Determine the (X, Y) coordinate at the center of the cell enclosing the given text.  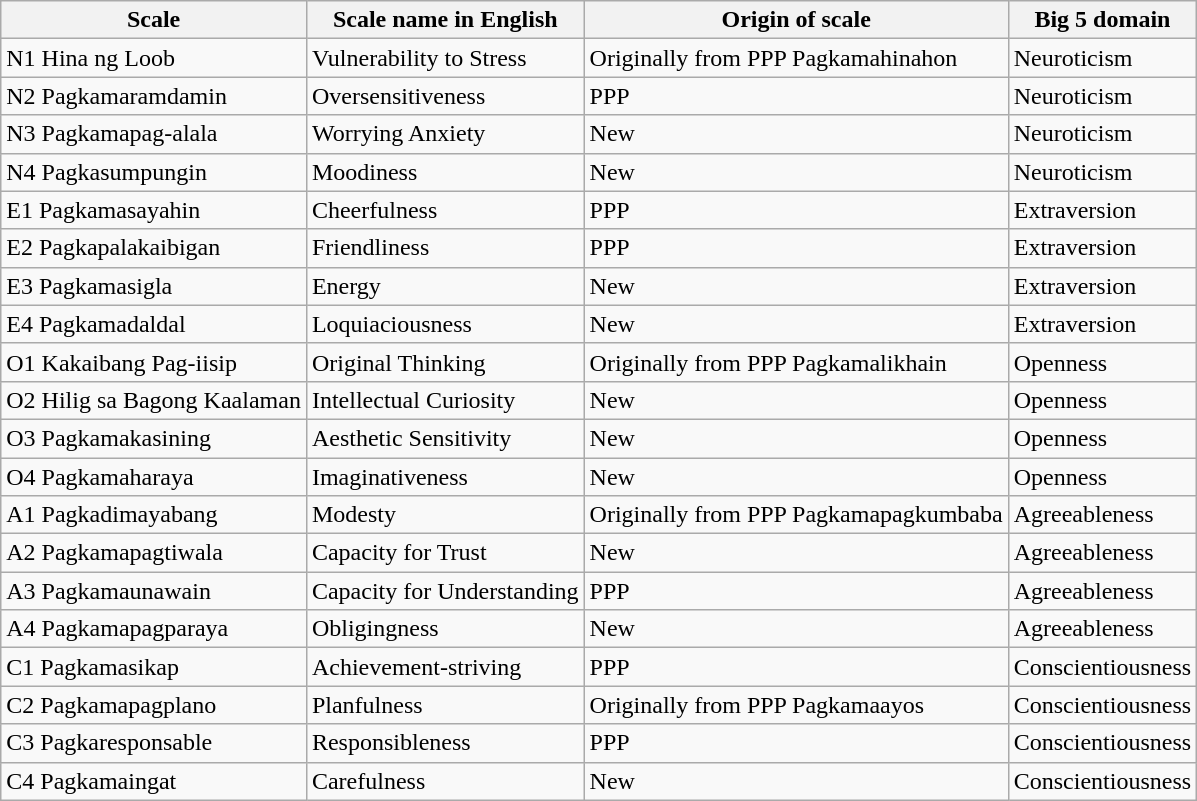
C1 Pagkamasikap (154, 667)
Imaginativeness (445, 477)
A4 Pagkamapagparaya (154, 629)
Scale name in English (445, 20)
C3 Pagkaresponsable (154, 743)
O1 Kakaibang Pag-iisip (154, 362)
N3 Pagkamapag-alala (154, 134)
Oversensitiveness (445, 96)
Moodiness (445, 172)
E4 Pagkamadaldal (154, 324)
Achievement-striving (445, 667)
Big 5 domain (1102, 20)
Obligingness (445, 629)
Scale (154, 20)
O3 Pagkamakasining (154, 438)
Worrying Anxiety (445, 134)
Carefulness (445, 781)
E1 Pagkamasayahin (154, 210)
O2 Hilig sa Bagong Kaalaman (154, 400)
C2 Pagkamapagplano (154, 705)
C4 Pagkamaingat (154, 781)
Aesthetic Sensitivity (445, 438)
A2 Pagkamapagtiwala (154, 553)
Origin of scale (796, 20)
Originally from PPP Pagkamahinahon (796, 58)
O4 Pagkamaharaya (154, 477)
Capacity for Trust (445, 553)
Cheerfulness (445, 210)
Friendliness (445, 248)
Originally from PPP Pagkamapagkumbaba (796, 515)
E2 Pagkapalakaibigan (154, 248)
Intellectual Curiosity (445, 400)
Originally from PPP Pagkamaayos (796, 705)
A3 Pagkamaunawain (154, 591)
N1 Hina ng Loob (154, 58)
Energy (445, 286)
Planfulness (445, 705)
Loquiaciousness (445, 324)
Capacity for Understanding (445, 591)
Originally from PPP Pagkamalikhain (796, 362)
N2 Pagkamaramdamin (154, 96)
E3 Pagkamasigla (154, 286)
Vulnerability to Stress (445, 58)
Original Thinking (445, 362)
Modesty (445, 515)
A1 Pagkadimayabang (154, 515)
N4 Pagkasumpungin (154, 172)
Responsibleness (445, 743)
